Extract the (X, Y) coordinate from the center of the cell holding the provided text.  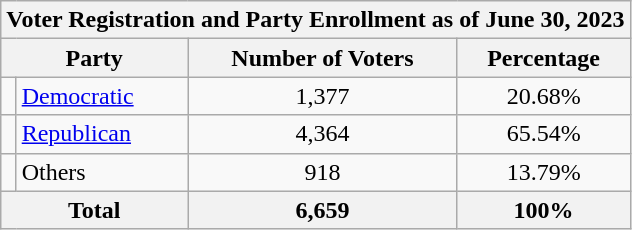
Voter Registration and Party Enrollment as of June 30, 2023 (316, 20)
4,364 (323, 134)
65.54% (544, 134)
20.68% (544, 96)
100% (544, 210)
Percentage (544, 58)
Democratic (102, 96)
1,377 (323, 96)
Others (102, 172)
918 (323, 172)
Total (94, 210)
13.79% (544, 172)
Party (94, 58)
6,659 (323, 210)
Republican (102, 134)
Number of Voters (323, 58)
